Return the (x, y) coordinate for the center point of the cell that contains the specified text.  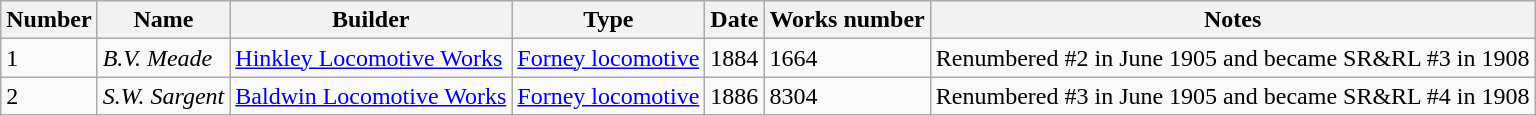
Works number (847, 20)
1886 (734, 96)
Hinkley Locomotive Works (371, 58)
1 (49, 58)
8304 (847, 96)
Number (49, 20)
1884 (734, 58)
Renumbered #3 in June 1905 and became SR&RL #4 in 1908 (1232, 96)
Renumbered #2 in June 1905 and became SR&RL #3 in 1908 (1232, 58)
Type (608, 20)
Baldwin Locomotive Works (371, 96)
2 (49, 96)
B.V. Meade (164, 58)
Date (734, 20)
1664 (847, 58)
S.W. Sargent (164, 96)
Builder (371, 20)
Name (164, 20)
Notes (1232, 20)
